Output the (x, y) coordinate of the center of the cell containing the given text.  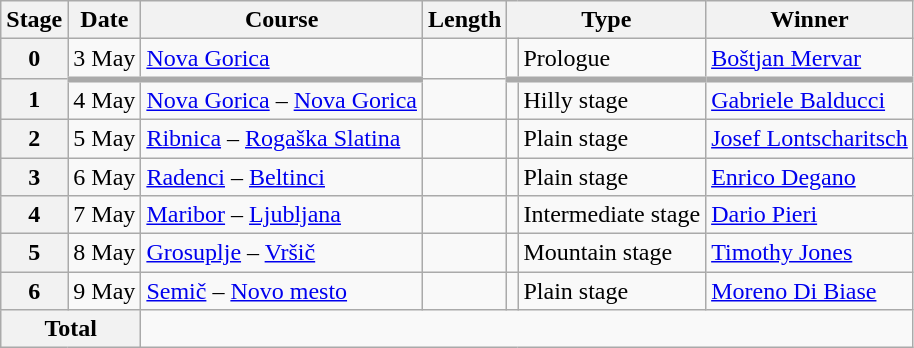
Total (71, 329)
Gabriele Balducci (810, 99)
4 May (104, 99)
7 May (104, 215)
Radenci – Beltinci (282, 177)
Dario Pieri (810, 215)
3 (34, 177)
Nova Gorica (282, 59)
9 May (104, 291)
2 (34, 138)
Prologue (612, 59)
Moreno Di Biase (810, 291)
Josef Lontscharitsch (810, 138)
Nova Gorica – Nova Gorica (282, 99)
6 May (104, 177)
Length (464, 20)
Date (104, 20)
Winner (810, 20)
Course (282, 20)
Semič – Novo mesto (282, 291)
6 (34, 291)
Maribor – Ljubljana (282, 215)
Mountain stage (612, 253)
Ribnica – Rogaška Slatina (282, 138)
Grosuplje – Vršič (282, 253)
Hilly stage (612, 99)
8 May (104, 253)
Stage (34, 20)
Timothy Jones (810, 253)
5 May (104, 138)
Enrico Degano (810, 177)
5 (34, 253)
0 (34, 59)
1 (34, 99)
Type (606, 20)
3 May (104, 59)
4 (34, 215)
Intermediate stage (612, 215)
Boštjan Mervar (810, 59)
